Search for the cell housing the specified text and yield its (x, y) center coordinate. 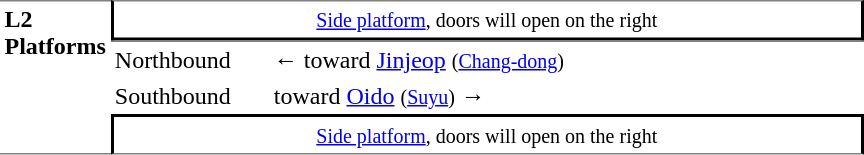
toward Oido (Suyu) → (566, 96)
Northbound (190, 59)
← toward Jinjeop (Chang-dong) (566, 59)
Southbound (190, 96)
L2Platforms (55, 77)
